Return (x, y) of the center of cell containing provided text 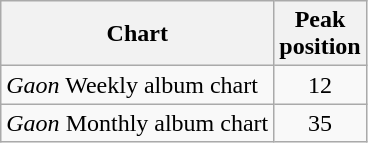
35 (320, 123)
Gaon Weekly album chart (138, 85)
12 (320, 85)
Gaon Monthly album chart (138, 123)
Chart (138, 34)
Peakposition (320, 34)
